Return (X, Y) of the center of cell containing provided text 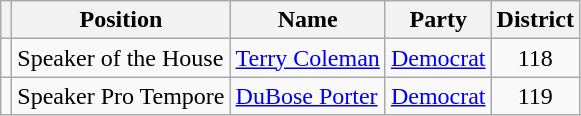
District (535, 20)
Speaker of the House (121, 58)
Terry Coleman (308, 58)
DuBose Porter (308, 96)
Name (308, 20)
Party (438, 20)
Position (121, 20)
Speaker Pro Tempore (121, 96)
119 (535, 96)
118 (535, 58)
